From the cell containing the given text, extract its center point as (X, Y) coordinate. 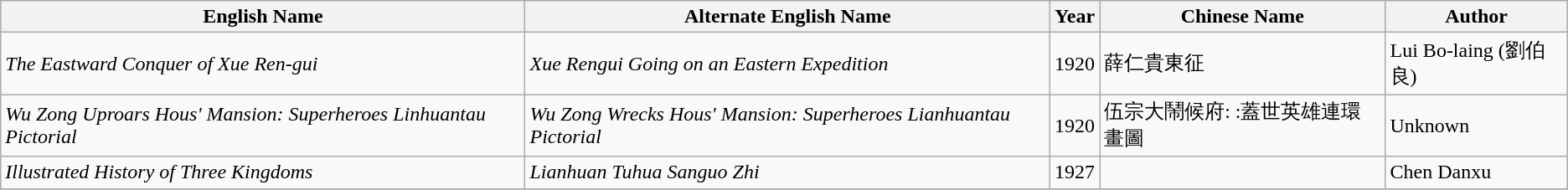
Illustrated History of Three Kingdoms (263, 172)
Author (1476, 17)
Chen Danxu (1476, 172)
Xue Rengui Going on an Eastern Expedition (787, 64)
English Name (263, 17)
1927 (1075, 172)
Chinese Name (1243, 17)
Alternate English Name (787, 17)
薛仁貴東征 (1243, 64)
Lui Bo-laing (劉伯良) (1476, 64)
The Eastward Conquer of Xue Ren-gui (263, 64)
Wu Zong Uproars Hous' Mansion: Superheroes Linhuantau Pictorial (263, 126)
Unknown (1476, 126)
伍宗大鬧候府: :蓋世英雄連環畫圖 (1243, 126)
Year (1075, 17)
Lianhuan Tuhua Sanguo Zhi (787, 172)
Wu Zong Wrecks Hous' Mansion: Superheroes Lianhuantau Pictorial (787, 126)
